For the text-containing cell, return its midpoint in (X, Y) coordinate format. 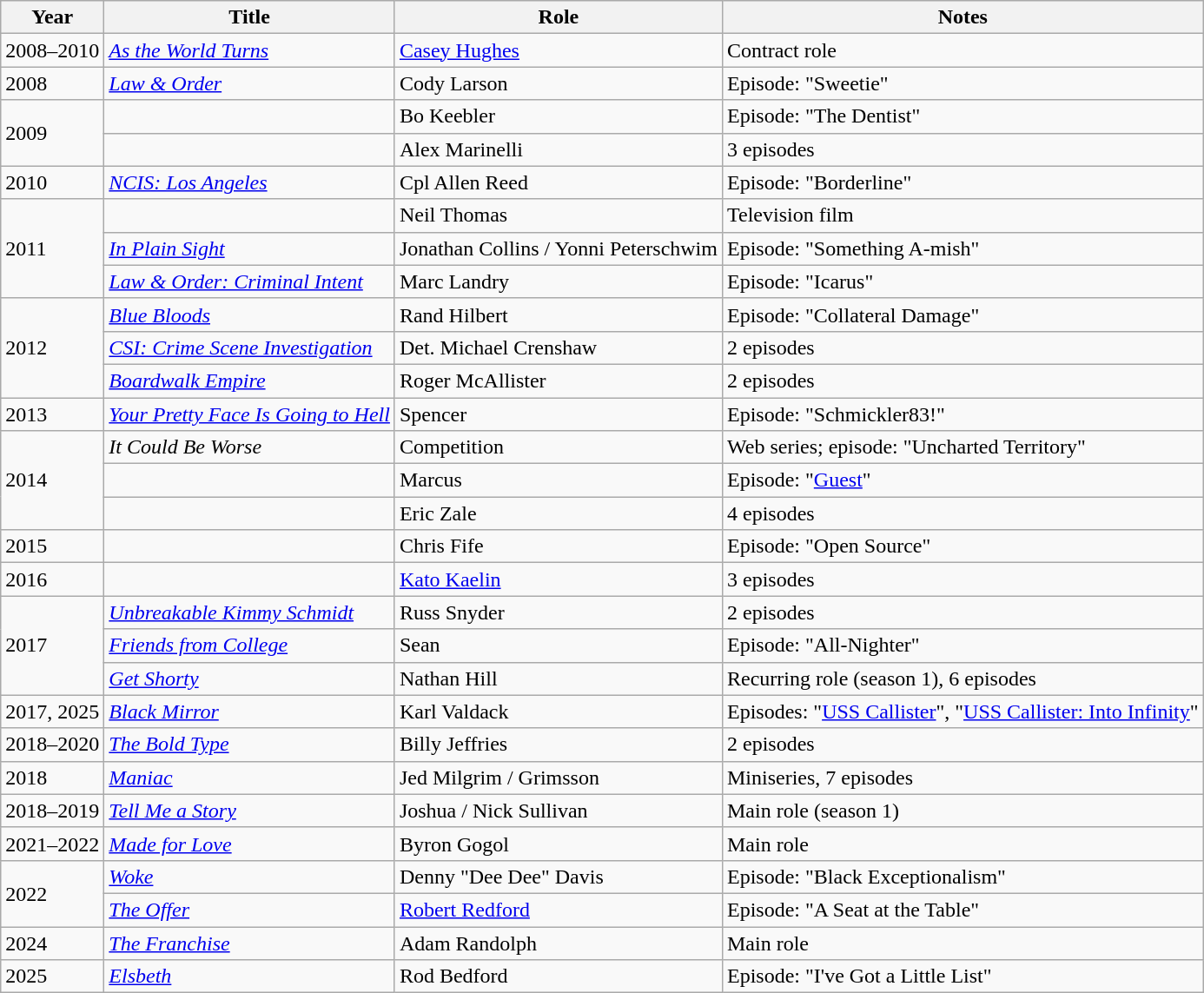
Alex Marinelli (558, 149)
Rod Bedford (558, 976)
Byron Gogol (558, 844)
Your Pretty Face Is Going to Hell (250, 414)
Joshua / Nick Sullivan (558, 811)
Unbreakable Kimmy Schmidt (250, 612)
Competition (558, 447)
Eric Zale (558, 513)
Episode: "I've Got a Little List" (963, 976)
Black Mirror (250, 712)
Miniseries, 7 episodes (963, 778)
Get Shorty (250, 679)
2010 (52, 182)
Casey Hughes (558, 50)
4 episodes (963, 513)
Roger McAllister (558, 381)
Adam Randolph (558, 943)
Law & Order (250, 83)
2017 (52, 645)
Web series; episode: "Uncharted Territory" (963, 447)
Television film (963, 215)
Episodes: "USS Callister", "USS Callister: Into Infinity" (963, 712)
Recurring role (season 1), 6 episodes (963, 679)
2015 (52, 546)
Contract role (963, 50)
2025 (52, 976)
Tell Me a Story (250, 811)
Episode: "Something A-mish" (963, 248)
Episode: "The Dentist" (963, 116)
Episode: "Borderline" (963, 182)
CSI: Crime Scene Investigation (250, 348)
Friends from College (250, 645)
NCIS: Los Angeles (250, 182)
Rand Hilbert (558, 314)
Notes (963, 17)
Jed Milgrim / Grimsson (558, 778)
2021–2022 (52, 844)
Episode: "All-Nighter" (963, 645)
Marcus (558, 480)
2024 (52, 943)
Episode: "Collateral Damage" (963, 314)
Cpl Allen Reed (558, 182)
2008–2010 (52, 50)
Sean (558, 645)
Episode: "Guest" (963, 480)
2016 (52, 579)
Episode: "A Seat at the Table" (963, 910)
2013 (52, 414)
2014 (52, 480)
In Plain Sight (250, 248)
Episode: "Schmickler83!" (963, 414)
Maniac (250, 778)
Russ Snyder (558, 612)
As the World Turns (250, 50)
2018–2020 (52, 745)
Episode: "Open Source" (963, 546)
Karl Valdack (558, 712)
Chris Fife (558, 546)
2008 (52, 83)
Episode: "Sweetie" (963, 83)
Title (250, 17)
Kato Kaelin (558, 579)
The Offer (250, 910)
2017, 2025 (52, 712)
2022 (52, 893)
Jonathan Collins / Yonni Peterschwim (558, 248)
Episode: "Black Exceptionalism" (963, 877)
Neil Thomas (558, 215)
Boardwalk Empire (250, 381)
The Franchise (250, 943)
Woke (250, 877)
The Bold Type (250, 745)
Nathan Hill (558, 679)
2009 (52, 133)
Year (52, 17)
2018–2019 (52, 811)
Law & Order: Criminal Intent (250, 281)
Episode: "Icarus" (963, 281)
Cody Larson (558, 83)
Made for Love (250, 844)
Det. Michael Crenshaw (558, 348)
Denny "Dee Dee" Davis (558, 877)
Blue Bloods (250, 314)
2012 (52, 348)
Marc Landry (558, 281)
Spencer (558, 414)
It Could Be Worse (250, 447)
Elsbeth (250, 976)
Robert Redford (558, 910)
Bo Keebler (558, 116)
Role (558, 17)
Billy Jeffries (558, 745)
Main role (season 1) (963, 811)
2011 (52, 248)
2018 (52, 778)
